For the text-containing cell, return its midpoint in (x, y) coordinate format. 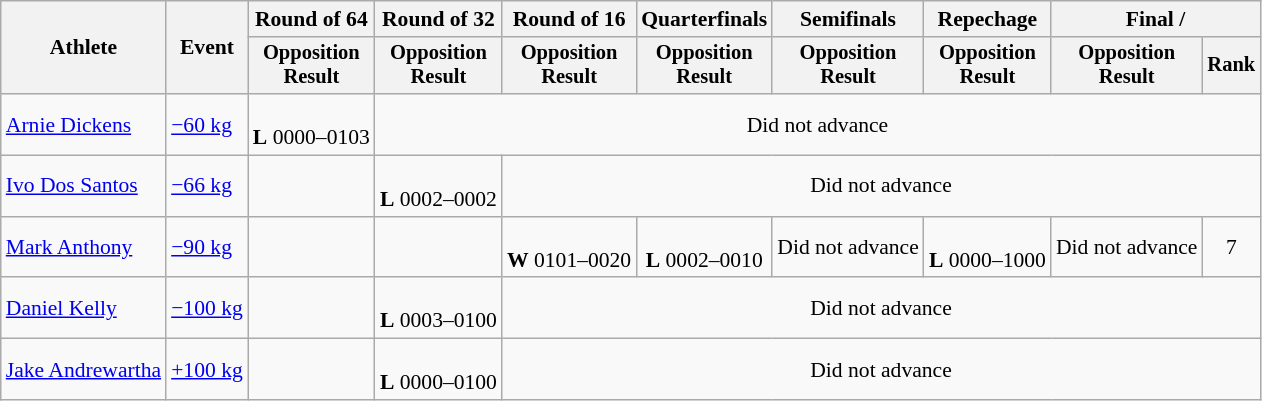
Round of 32 (438, 19)
Rank (1232, 66)
W 0101–0020 (569, 248)
−60 kg (207, 124)
−100 kg (207, 308)
L 0000–0100 (438, 370)
Quarterfinals (704, 19)
−90 kg (207, 248)
Daniel Kelly (84, 308)
Round of 64 (312, 19)
L 0002–0002 (438, 186)
Athlete (84, 48)
Ivo Dos Santos (84, 186)
7 (1232, 248)
Jake Andrewartha (84, 370)
Repechage (988, 19)
L 0000–1000 (988, 248)
Arnie Dickens (84, 124)
−66 kg (207, 186)
+100 kg (207, 370)
Semifinals (848, 19)
Event (207, 48)
L 0003–0100 (438, 308)
Mark Anthony (84, 248)
Final / (1156, 19)
L 0000–0103 (312, 124)
Round of 16 (569, 19)
L 0002–0010 (704, 248)
